Return the [x, y] coordinate for the center point of the cell that contains the specified text.  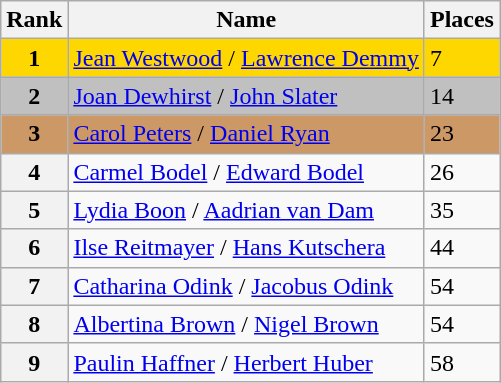
8 [34, 324]
Rank [34, 20]
44 [462, 248]
2 [34, 96]
9 [34, 362]
14 [462, 96]
Carol Peters / Daniel Ryan [246, 134]
5 [34, 210]
3 [34, 134]
23 [462, 134]
Ilse Reitmayer / Hans Kutschera [246, 248]
58 [462, 362]
Lydia Boon / Aadrian van Dam [246, 210]
Name [246, 20]
Places [462, 20]
35 [462, 210]
1 [34, 58]
Catharina Odink / Jacobus Odink [246, 286]
Paulin Haffner / Herbert Huber [246, 362]
Carmel Bodel / Edward Bodel [246, 172]
Joan Dewhirst / John Slater [246, 96]
Jean Westwood / Lawrence Demmy [246, 58]
6 [34, 248]
Albertina Brown / Nigel Brown [246, 324]
4 [34, 172]
26 [462, 172]
